Output the (X, Y) coordinate of the center of the cell containing the given text.  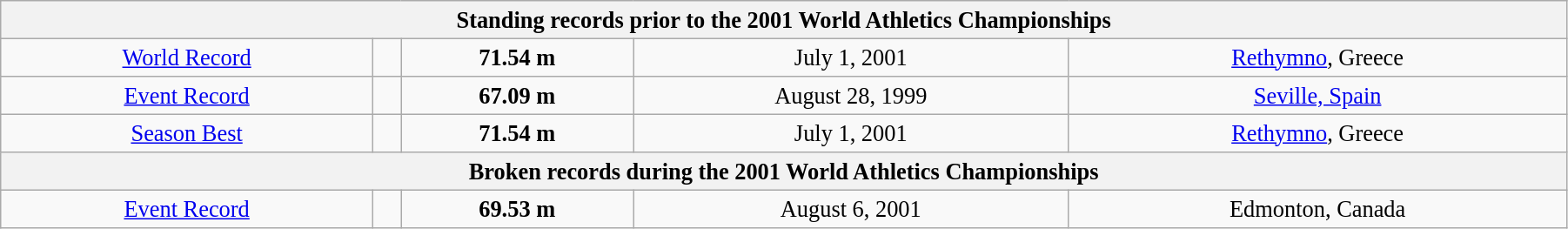
Standing records prior to the 2001 World Athletics Championships (784, 19)
67.09 m (517, 95)
Season Best (187, 133)
Broken records during the 2001 World Athletics Championships (784, 172)
August 28, 1999 (851, 95)
August 6, 2001 (851, 209)
Edmonton, Canada (1317, 209)
69.53 m (517, 209)
World Record (187, 57)
Seville, Spain (1317, 95)
